Locate the cell with the specified text and output its (X, Y) center coordinate. 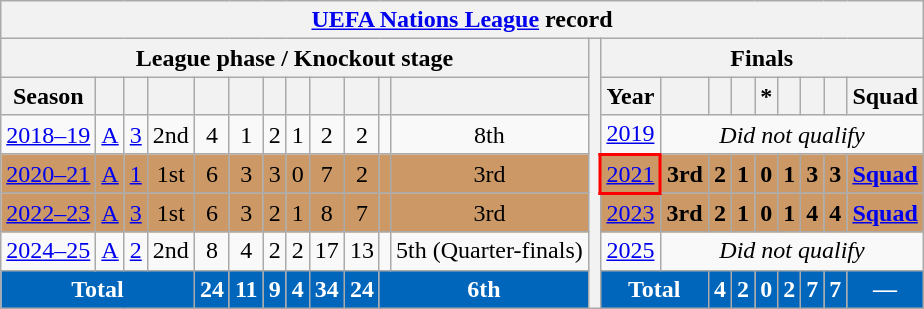
Year (630, 96)
2022–23 (48, 212)
9 (274, 289)
* (766, 96)
17 (326, 251)
34 (326, 289)
UEFA Nations League record (462, 20)
8th (489, 134)
11 (246, 289)
2018–19 (48, 134)
League phase / Knockout stage (295, 58)
Finals (762, 58)
6th (484, 289)
2021 (630, 174)
5th (Quarter-finals) (489, 251)
— (885, 289)
2020–21 (48, 174)
2024–25 (48, 251)
2025 (630, 251)
13 (362, 251)
Season (48, 96)
2023 (630, 212)
2019 (630, 134)
